For the text-containing cell, return its midpoint in [X, Y] coordinate format. 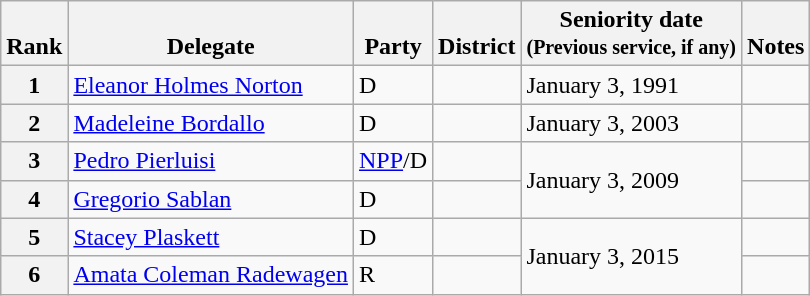
Gregorio Sablan [211, 199]
January 3, 1991 [632, 85]
NPP/D [392, 161]
Notes [776, 34]
3 [34, 161]
6 [34, 275]
Party [392, 34]
January 3, 2003 [632, 123]
5 [34, 237]
Stacey Plaskett [211, 237]
Pedro Pierluisi [211, 161]
January 3, 2015 [632, 256]
Delegate [211, 34]
Amata Coleman Radewagen [211, 275]
1 [34, 85]
Rank [34, 34]
2 [34, 123]
R [392, 275]
January 3, 2009 [632, 180]
Madeleine Bordallo [211, 123]
4 [34, 199]
Eleanor Holmes Norton [211, 85]
Seniority date(Previous service, if any) [632, 34]
District [477, 34]
